For the text-containing cell, return its midpoint in (x, y) coordinate format. 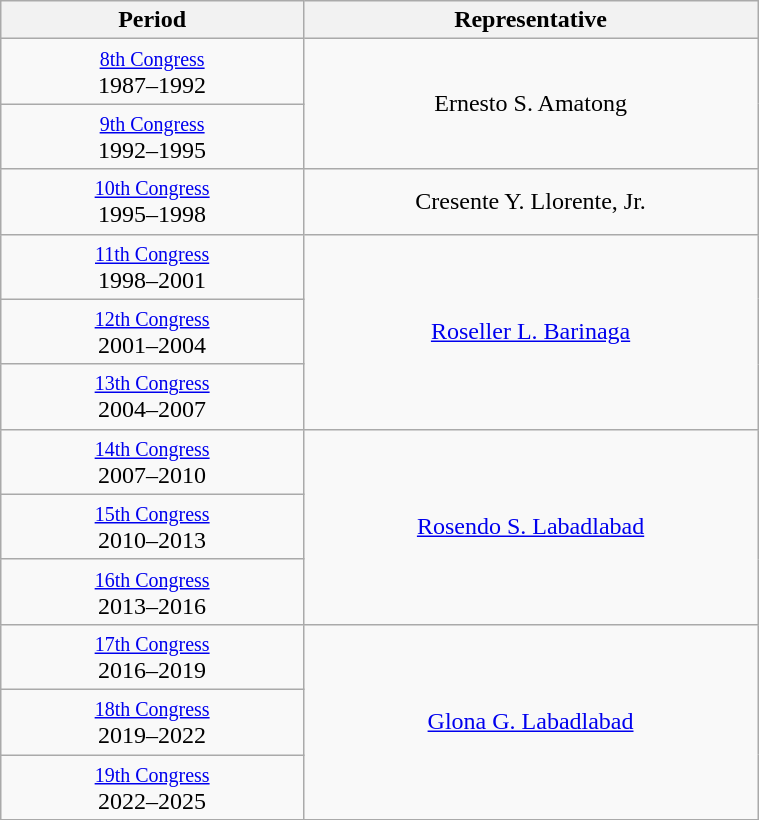
10th Congress1995–1998 (152, 202)
Roseller L. Barinaga (530, 332)
Representative (530, 20)
19th Congress2022–2025 (152, 786)
11th Congress1998–2001 (152, 266)
Ernesto S. Amatong (530, 104)
14th Congress2007–2010 (152, 462)
Rosendo S. Labadlabad (530, 526)
12th Congress2001–2004 (152, 332)
18th Congress2019–2022 (152, 722)
15th Congress2010–2013 (152, 526)
9th Congress1992–1995 (152, 136)
8th Congress1987–1992 (152, 72)
13th Congress2004–2007 (152, 396)
Glona G. Labadlabad (530, 722)
17th Congress2016–2019 (152, 656)
Period (152, 20)
Cresente Y. Llorente, Jr. (530, 202)
16th Congress2013–2016 (152, 592)
